Extract the (x, y) coordinate from the center of the cell holding the provided text.  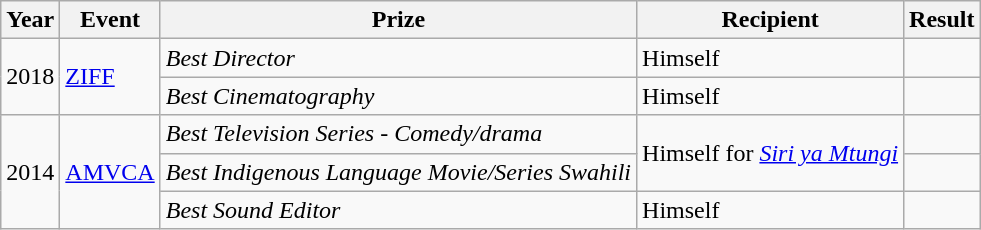
2014 (30, 172)
Best Director (398, 58)
Himself for Siri ya Mtungi (770, 153)
Best Indigenous Language Movie/Series Swahili (398, 172)
Event (110, 20)
Best Sound Editor (398, 210)
Result (942, 20)
2018 (30, 77)
Year (30, 20)
ZIFF (110, 77)
Prize (398, 20)
Best Cinematography (398, 96)
Best Television Series - Comedy/drama (398, 134)
AMVCA (110, 172)
Recipient (770, 20)
